For the text-containing cell, return its midpoint in (x, y) coordinate format. 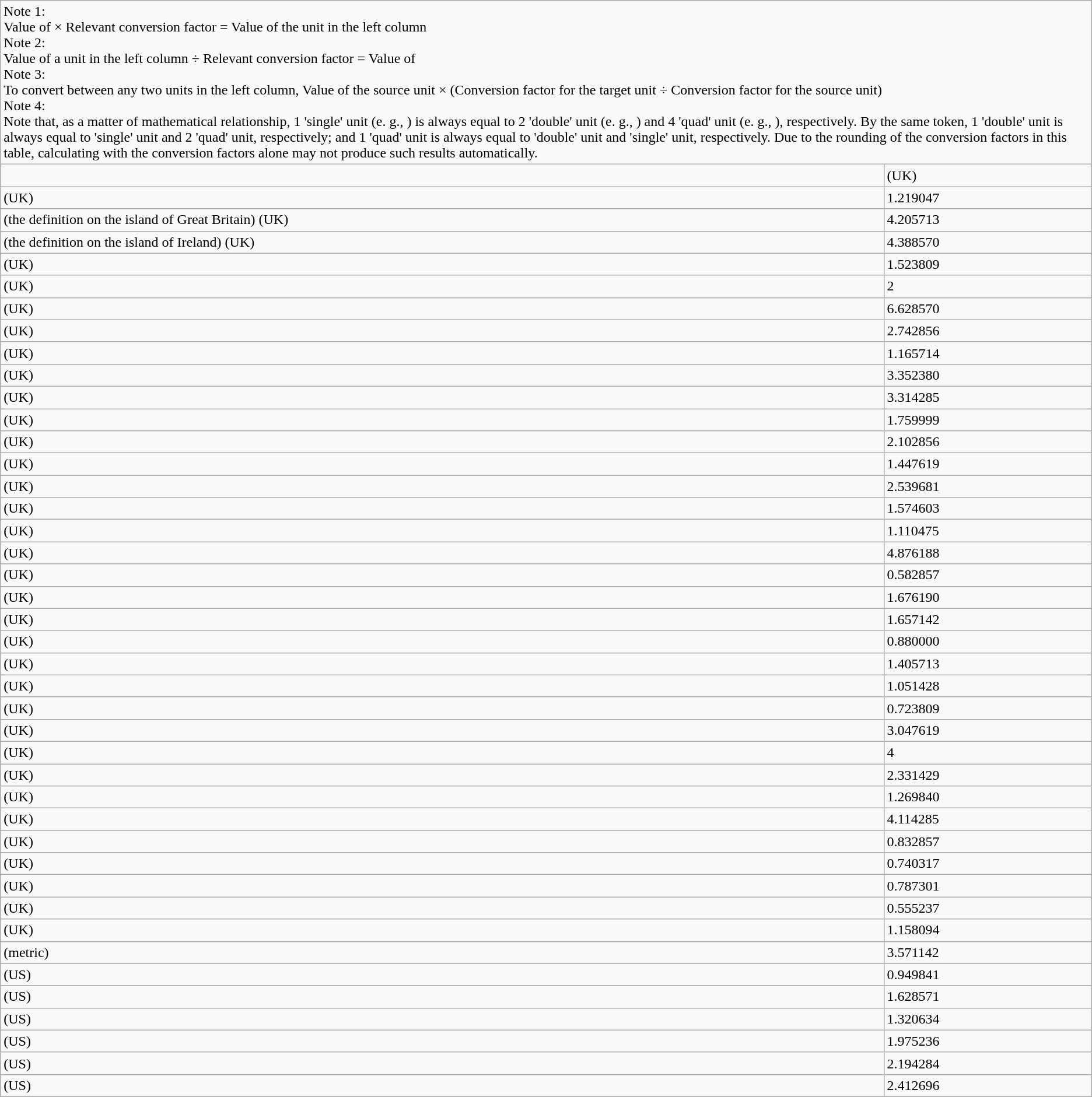
2.539681 (988, 486)
0.880000 (988, 642)
1.051428 (988, 686)
2.194284 (988, 1063)
(the definition on the island of Great Britain) (UK) (442, 220)
1.628571 (988, 997)
1.219047 (988, 198)
3.352380 (988, 375)
4.114285 (988, 819)
1.676190 (988, 597)
2.102856 (988, 442)
1.110475 (988, 531)
1.165714 (988, 353)
4 (988, 752)
0.582857 (988, 575)
1.447619 (988, 464)
3.047619 (988, 730)
0.832857 (988, 842)
1.523809 (988, 264)
0.740317 (988, 864)
2.331429 (988, 775)
3.314285 (988, 397)
1.975236 (988, 1041)
2.742856 (988, 331)
1.574603 (988, 509)
(the definition on the island of Ireland) (UK) (442, 242)
0.949841 (988, 975)
6.628570 (988, 309)
(metric) (442, 952)
2 (988, 286)
1.657142 (988, 619)
0.787301 (988, 886)
1.158094 (988, 930)
4.876188 (988, 553)
0.555237 (988, 908)
3.571142 (988, 952)
4.388570 (988, 242)
1.269840 (988, 797)
2.412696 (988, 1085)
1.405713 (988, 664)
1.320634 (988, 1019)
4.205713 (988, 220)
0.723809 (988, 708)
1.759999 (988, 419)
